Scan for the cell matching the given text and deliver its [x, y] coordinate at center. 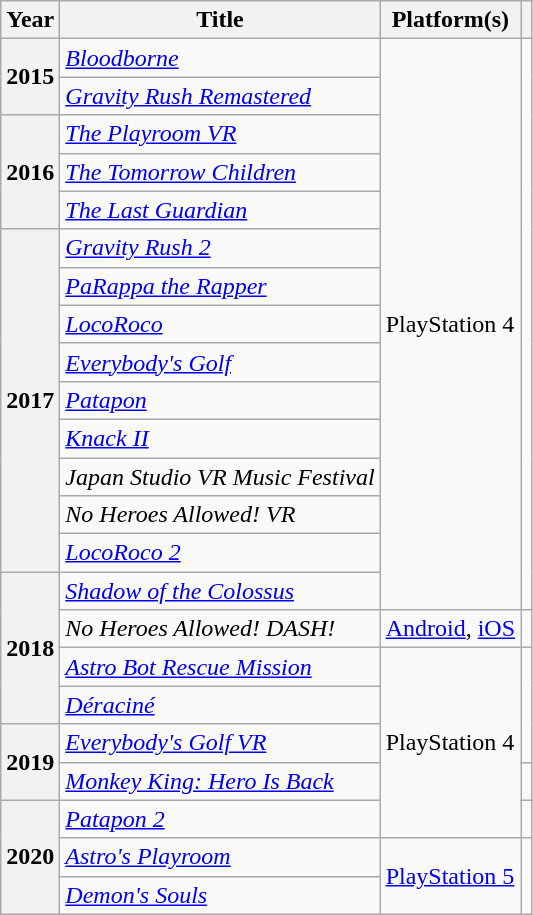
Knack II [220, 438]
Year [30, 20]
Astro Bot Rescue Mission [220, 667]
Shadow of the Colossus [220, 591]
Everybody's Golf VR [220, 743]
Patapon [220, 400]
Android, iOS [450, 629]
LocoRoco 2 [220, 553]
Patapon 2 [220, 819]
Gravity Rush 2 [220, 248]
The Last Guardian [220, 210]
Japan Studio VR Music Festival [220, 477]
LocoRoco [220, 324]
Monkey King: Hero Is Back [220, 781]
PlayStation 5 [450, 876]
2019 [30, 762]
Platform(s) [450, 20]
2016 [30, 172]
2015 [30, 77]
No Heroes Allowed! DASH! [220, 629]
The Tomorrow Children [220, 172]
2018 [30, 648]
Gravity Rush Remastered [220, 96]
Demon's Souls [220, 895]
PaRappa the Rapper [220, 286]
Astro's Playroom [220, 857]
No Heroes Allowed! VR [220, 515]
Déraciné [220, 705]
2020 [30, 857]
2017 [30, 400]
The Playroom VR [220, 134]
Title [220, 20]
Bloodborne [220, 58]
Everybody's Golf [220, 362]
